Capture the cell that displays the provided text and extract its (X, Y) central coordinate. 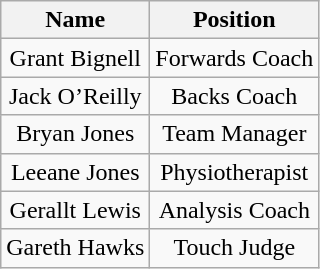
Forwards Coach (234, 58)
Bryan Jones (76, 134)
Leeane Jones (76, 172)
Analysis Coach (234, 210)
Backs Coach (234, 96)
Gareth Hawks (76, 248)
Physiotherapist (234, 172)
Name (76, 20)
Gerallt Lewis (76, 210)
Team Manager (234, 134)
Position (234, 20)
Jack O’Reilly (76, 96)
Touch Judge (234, 248)
Grant Bignell (76, 58)
